Scan for the cell matching the given text and deliver its (x, y) coordinate at center. 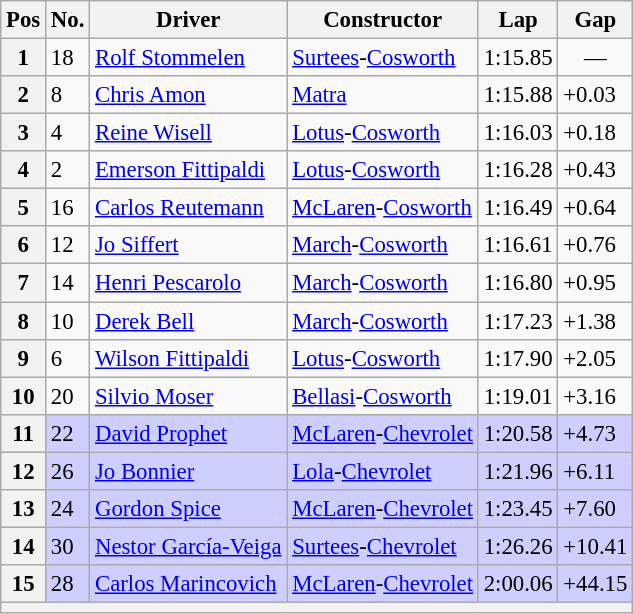
+44.15 (596, 584)
+0.43 (596, 170)
— (596, 58)
13 (24, 509)
Emerson Fittipaldi (188, 170)
+10.41 (596, 546)
+0.03 (596, 95)
Bellasi-Cosworth (383, 396)
Gap (596, 20)
Nestor García-Veiga (188, 546)
Gordon Spice (188, 509)
1:19.01 (518, 396)
Lola-Chevrolet (383, 471)
1:16.49 (518, 208)
2:00.06 (518, 584)
David Prophet (188, 433)
Jo Siffert (188, 245)
1:16.80 (518, 283)
28 (68, 584)
Carlos Marincovich (188, 584)
1:23.45 (518, 509)
+0.95 (596, 283)
Derek Bell (188, 321)
1:21.96 (518, 471)
Constructor (383, 20)
Surtees-Cosworth (383, 58)
1:16.61 (518, 245)
1 (24, 58)
30 (68, 546)
Pos (24, 20)
1:16.28 (518, 170)
1:15.88 (518, 95)
9 (24, 358)
16 (68, 208)
11 (24, 433)
Jo Bonnier (188, 471)
1:20.58 (518, 433)
Carlos Reutemann (188, 208)
Silvio Moser (188, 396)
5 (24, 208)
Driver (188, 20)
15 (24, 584)
18 (68, 58)
+2.05 (596, 358)
26 (68, 471)
Rolf Stommelen (188, 58)
+0.76 (596, 245)
1:17.23 (518, 321)
+6.11 (596, 471)
3 (24, 133)
1:26.26 (518, 546)
22 (68, 433)
1:15.85 (518, 58)
Reine Wisell (188, 133)
Wilson Fittipaldi (188, 358)
7 (24, 283)
Henri Pescarolo (188, 283)
McLaren-Cosworth (383, 208)
+4.73 (596, 433)
Lap (518, 20)
+1.38 (596, 321)
1:17.90 (518, 358)
20 (68, 396)
No. (68, 20)
+0.64 (596, 208)
Surtees-Chevrolet (383, 546)
Matra (383, 95)
24 (68, 509)
Chris Amon (188, 95)
+3.16 (596, 396)
+0.18 (596, 133)
1:16.03 (518, 133)
+7.60 (596, 509)
